Find where the given text appears and provide that cell's center as (x, y) coordinate. 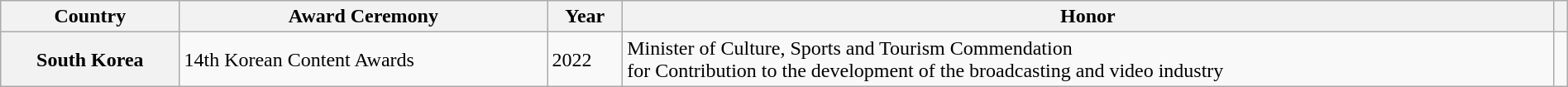
Country (90, 17)
South Korea (90, 60)
Year (586, 17)
Award Ceremony (364, 17)
Honor (1088, 17)
2022 (586, 60)
14th Korean Content Awards (364, 60)
Minister of Culture, Sports and Tourism Commendationfor Contribution to the development of the broadcasting and video industry (1088, 60)
